Return the (X, Y) coordinate for the center point of the cell that contains the specified text.  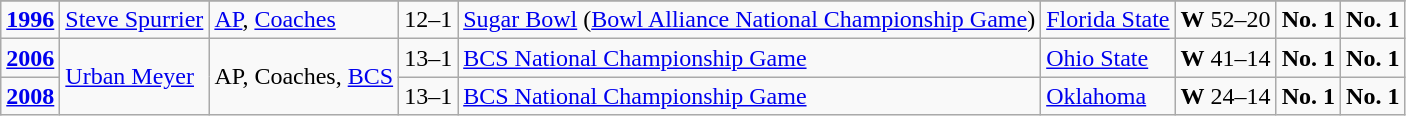
Florida State (1108, 20)
Oklahoma (1108, 96)
W 24–14 (1226, 96)
W 41–14 (1226, 58)
2008 (30, 96)
1996 (30, 20)
2006 (30, 58)
12–1 (428, 20)
Sugar Bowl (Bowl Alliance National Championship Game) (750, 20)
Ohio State (1108, 58)
W 52–20 (1226, 20)
AP, Coaches, BCS (304, 77)
Urban Meyer (134, 77)
Steve Spurrier (134, 20)
AP, Coaches (304, 20)
